Identify which cell holds the provided text, then report its (x, y) central coordinate. 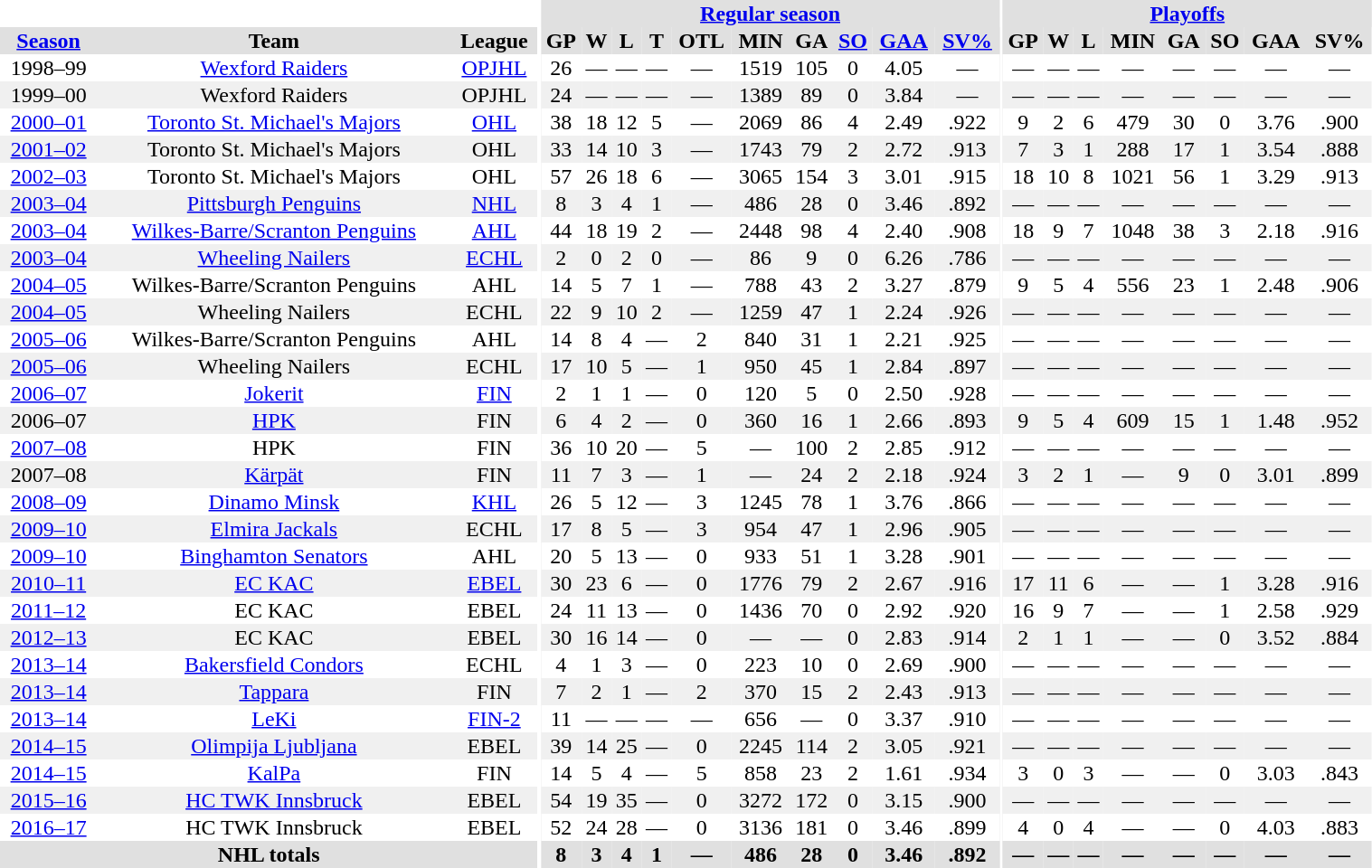
3.29 (1275, 176)
Olimpija Ljubljana (273, 746)
3.37 (904, 719)
.952 (1339, 420)
.915 (968, 176)
25 (626, 746)
.901 (968, 556)
.879 (968, 285)
98 (811, 231)
609 (1132, 420)
.925 (968, 339)
2012–13 (49, 637)
2.92 (904, 610)
2.84 (904, 366)
3.54 (1275, 149)
.905 (968, 529)
1.61 (904, 773)
114 (811, 746)
840 (762, 339)
2069 (762, 122)
56 (1184, 176)
2.72 (904, 149)
Bakersfield Condors (273, 665)
89 (811, 95)
.897 (968, 366)
2001–02 (49, 149)
3.27 (904, 285)
Kärpät (273, 475)
2015–16 (49, 800)
3.15 (904, 800)
288 (1132, 149)
858 (762, 773)
44 (561, 231)
2.49 (904, 122)
Jokerit (273, 393)
.920 (968, 610)
1048 (1132, 231)
45 (811, 366)
3.52 (1275, 637)
Dinamo Minsk (273, 502)
3.84 (904, 95)
2011–12 (49, 610)
Playoffs (1187, 14)
NHL (495, 203)
T (657, 41)
70 (811, 610)
22 (561, 312)
1.48 (1275, 420)
1259 (762, 312)
2.43 (904, 692)
.934 (968, 773)
2.85 (904, 448)
.912 (968, 448)
.843 (1339, 773)
4.05 (904, 68)
950 (762, 366)
2.58 (1275, 610)
370 (762, 692)
36 (561, 448)
.908 (968, 231)
2245 (762, 746)
172 (811, 800)
1519 (762, 68)
.928 (968, 393)
57 (561, 176)
LeKi (273, 719)
1743 (762, 149)
39 (561, 746)
1245 (762, 502)
360 (762, 420)
.866 (968, 502)
3065 (762, 176)
100 (811, 448)
2448 (762, 231)
.884 (1339, 637)
2.21 (904, 339)
.786 (968, 258)
2.24 (904, 312)
2000–01 (49, 122)
Tappara (273, 692)
1998–99 (49, 68)
2016–17 (49, 827)
.929 (1339, 610)
51 (811, 556)
33 (561, 149)
.921 (968, 746)
1021 (1132, 176)
Team (273, 41)
OTL (702, 41)
31 (811, 339)
League (495, 41)
4.03 (1275, 827)
Season (49, 41)
1776 (762, 583)
.914 (968, 637)
954 (762, 529)
3.05 (904, 746)
Binghamton Senators (273, 556)
2.50 (904, 393)
.924 (968, 475)
54 (561, 800)
.893 (968, 420)
2002–03 (49, 176)
2.67 (904, 583)
2008–09 (49, 502)
Regular season (771, 14)
FIN-2 (495, 719)
.906 (1339, 285)
KHL (495, 502)
223 (762, 665)
.926 (968, 312)
78 (811, 502)
52 (561, 827)
556 (1132, 285)
154 (811, 176)
6.26 (904, 258)
105 (811, 68)
2010–11 (49, 583)
2.40 (904, 231)
NHL totals (269, 854)
788 (762, 285)
2.69 (904, 665)
120 (762, 393)
KalPa (273, 773)
2.96 (904, 529)
2.48 (1275, 285)
479 (1132, 122)
.888 (1339, 149)
.883 (1339, 827)
2.66 (904, 420)
1389 (762, 95)
933 (762, 556)
3272 (762, 800)
3.03 (1275, 773)
.922 (968, 122)
35 (626, 800)
656 (762, 719)
43 (811, 285)
1436 (762, 610)
Pittsburgh Penguins (273, 203)
181 (811, 827)
Elmira Jackals (273, 529)
1999–00 (49, 95)
2.83 (904, 637)
3136 (762, 827)
.910 (968, 719)
